Find where the given text appears and provide that cell's center as (X, Y) coordinate. 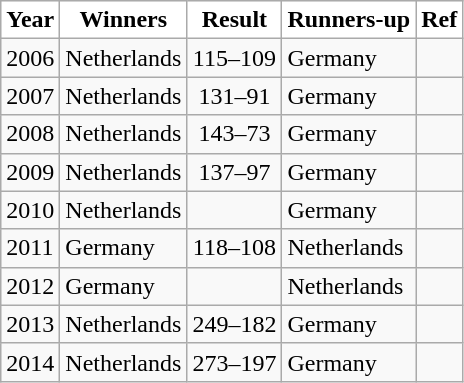
Winners (124, 20)
Result (234, 20)
249–182 (234, 324)
Runners-up (349, 20)
143–73 (234, 134)
Year (30, 20)
115–109 (234, 58)
2011 (30, 248)
2014 (30, 362)
Ref (440, 20)
137–97 (234, 172)
273–197 (234, 362)
2008 (30, 134)
2006 (30, 58)
2013 (30, 324)
118–108 (234, 248)
131–91 (234, 96)
2010 (30, 210)
2007 (30, 96)
2009 (30, 172)
2012 (30, 286)
